Locate the cell with the specified text and output its (X, Y) center coordinate. 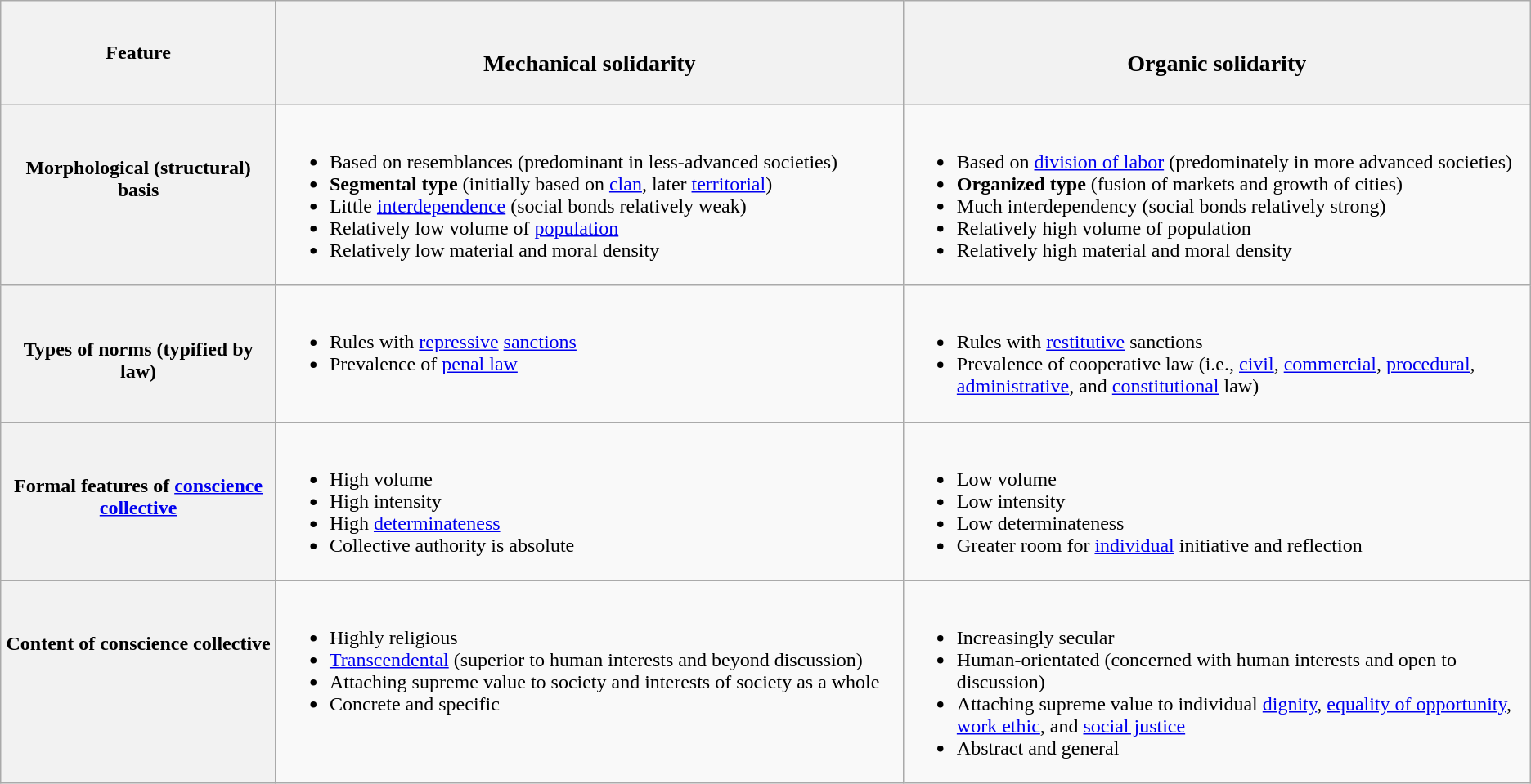
Formal features of conscience collective (139, 501)
Rules with repressive sanctionsPrevalence of penal law (589, 353)
High volumeHigh intensityHigh determinatenessCollective authority is absolute (589, 501)
Morphological (structural) basis (139, 195)
Types of norms (typified by law) (139, 353)
Mechanical solidarity (589, 52)
Feature (139, 52)
Organic solidarity (1217, 52)
Rules with restitutive sanctionsPrevalence of cooperative law (i.e., civil, commercial, procedural, administrative, and constitutional law) (1217, 353)
Low volumeLow intensityLow determinatenessGreater room for individual initiative and reflection (1217, 501)
Content of conscience collective (139, 682)
